For the text-containing cell, return its midpoint in (x, y) coordinate format. 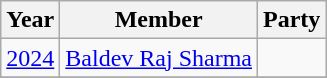
Member (159, 20)
Baldev Raj Sharma (159, 58)
Party (292, 20)
Year (30, 20)
2024 (30, 58)
